Find where the given text appears and provide that cell's center as (X, Y) coordinate. 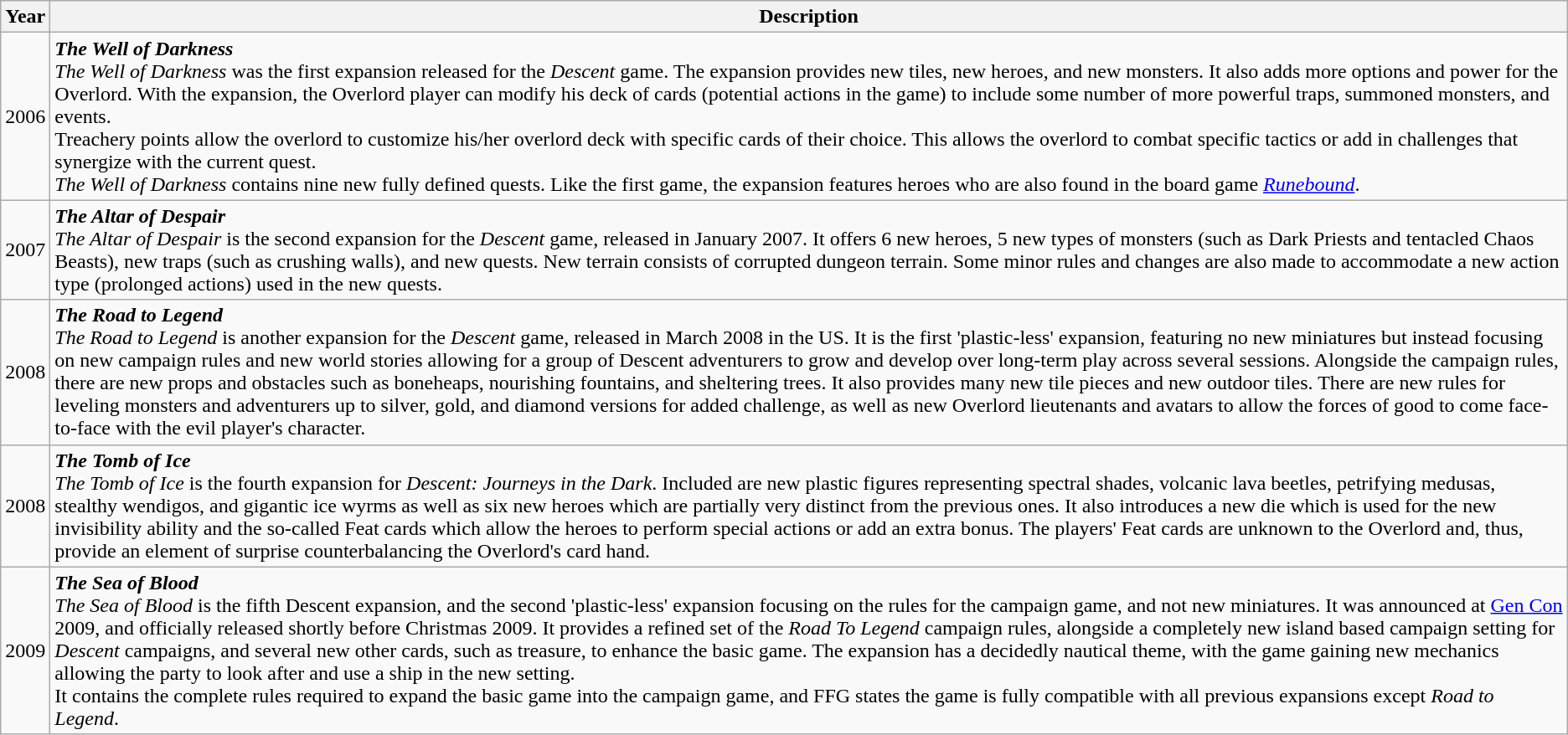
Description (809, 17)
Year (25, 17)
2009 (25, 650)
2006 (25, 116)
2007 (25, 249)
